Provide the [X, Y] coordinate of the cell's center where the given text is located.  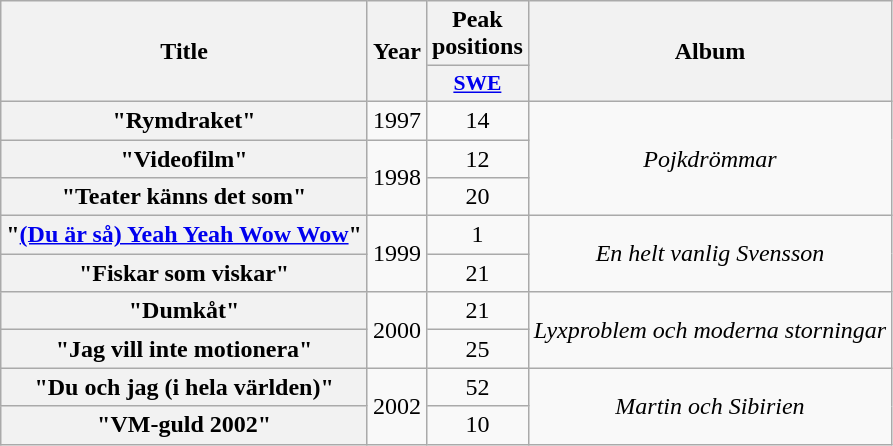
"(Du är så) Yeah Yeah Wow Wow" [184, 235]
Peak positions [477, 34]
1 [477, 235]
"Teater känns det som" [184, 197]
20 [477, 197]
Lyxproblem och moderna storningar [710, 330]
52 [477, 387]
Martin och Sibirien [710, 406]
12 [477, 159]
2002 [396, 406]
14 [477, 120]
25 [477, 349]
"Jag vill inte motionera" [184, 349]
1999 [396, 254]
SWE [477, 84]
Album [710, 52]
"Videofilm" [184, 159]
Year [396, 52]
"Du och jag (i hela världen)" [184, 387]
Title [184, 52]
10 [477, 425]
2000 [396, 330]
1998 [396, 178]
"Rymdraket" [184, 120]
"Dumkåt" [184, 311]
"Fiskar som viskar" [184, 273]
1997 [396, 120]
"VM-guld 2002" [184, 425]
Pojkdrömmar [710, 158]
En helt vanlig Svensson [710, 254]
